Return [X, Y] of the center of cell containing provided text 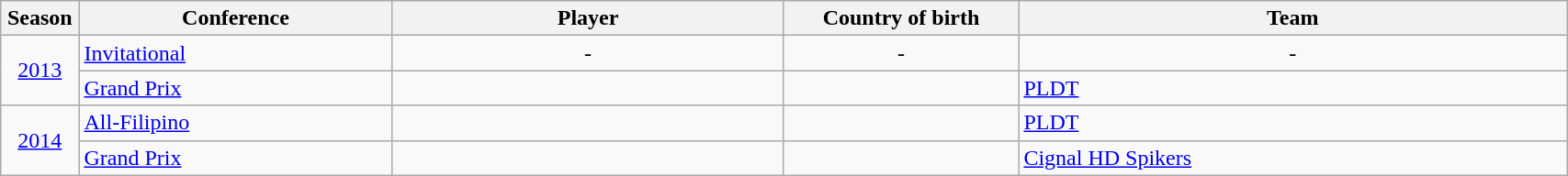
Invitational [235, 53]
All-Filipino [235, 123]
2014 [40, 140]
Player [588, 18]
Cignal HD Spikers [1293, 158]
Season [40, 18]
Team [1293, 18]
Country of birth [901, 18]
2013 [40, 71]
Conference [235, 18]
